Scan for the cell matching the given text and deliver its (X, Y) coordinate at center. 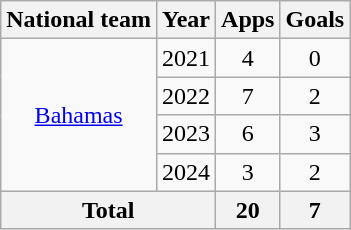
2024 (186, 172)
2023 (186, 134)
Goals (315, 20)
Year (186, 20)
Bahamas (79, 115)
2021 (186, 58)
Apps (248, 20)
National team (79, 20)
4 (248, 58)
Total (108, 210)
6 (248, 134)
0 (315, 58)
2022 (186, 96)
20 (248, 210)
